Return (X, Y) of the center of cell containing provided text 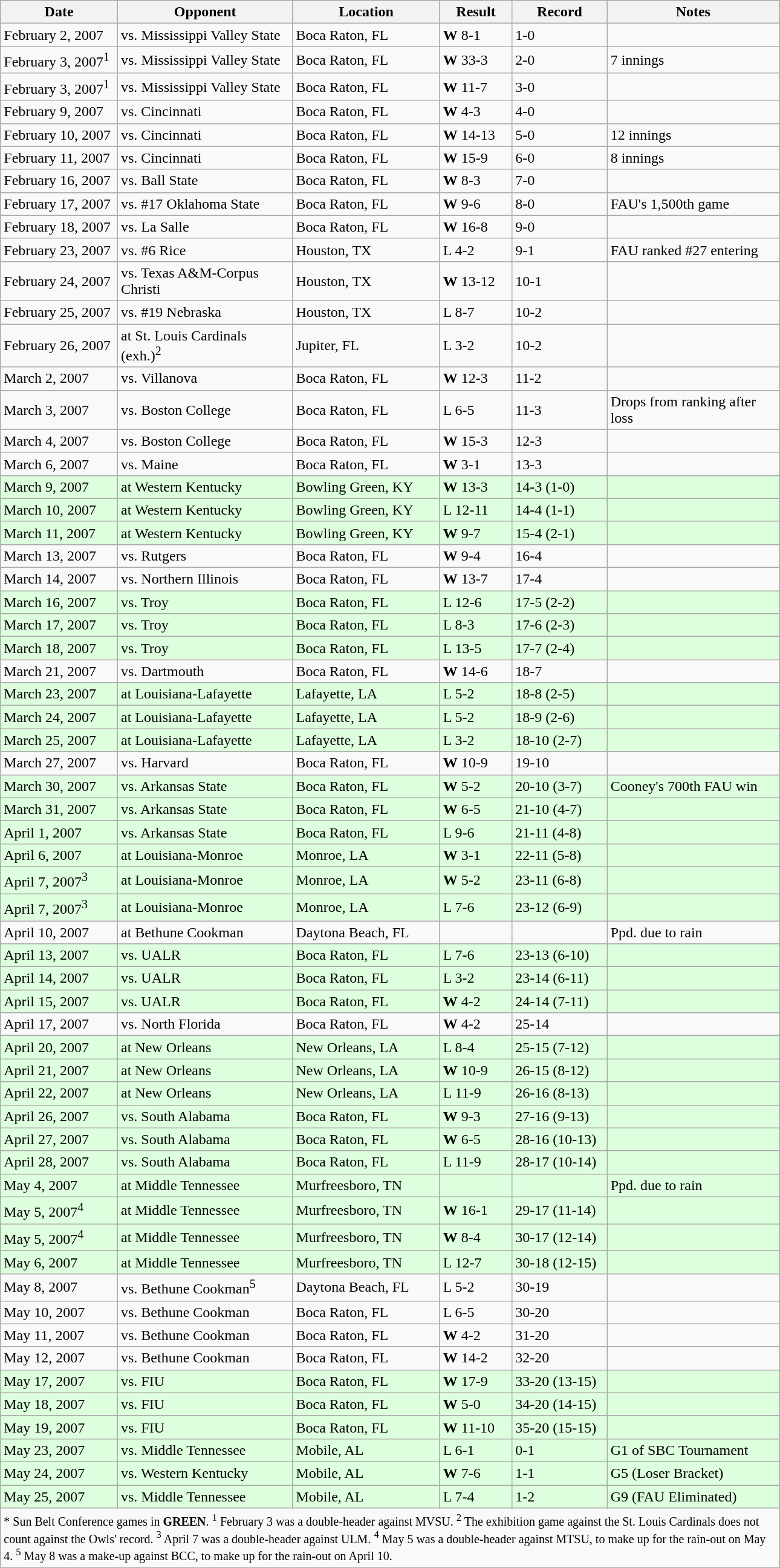
March 3, 2007 (59, 410)
11-3 (560, 410)
W 16-1 (476, 1211)
2-0 (560, 60)
May 10, 2007 (59, 1312)
February 9, 2007 (59, 112)
12-3 (560, 441)
L 8-7 (476, 312)
1-2 (560, 1497)
March 24, 2007 (59, 717)
at St. Louis Cardinals (exh.)2 (204, 346)
23-14 (6-11) (560, 978)
26-15 (8-12) (560, 1070)
vs. Villanova (204, 379)
5-0 (560, 135)
L 4-2 (476, 250)
W 13-3 (476, 487)
31-20 (560, 1335)
23-12 (6-9) (560, 907)
7-0 (560, 181)
4-0 (560, 112)
Record (560, 12)
6-0 (560, 158)
W 8-3 (476, 181)
March 23, 2007 (59, 694)
March 11, 2007 (59, 533)
April 6, 2007 (59, 855)
G9 (FAU Eliminated) (693, 1497)
25-15 (7-12) (560, 1047)
April 10, 2007 (59, 932)
April 26, 2007 (59, 1116)
9-0 (560, 227)
March 18, 2007 (59, 648)
May 11, 2007 (59, 1335)
May 4, 2007 (59, 1185)
FAU's 1,500th game (693, 204)
vs. Rutgers (204, 556)
February 25, 2007 (59, 312)
Location (366, 12)
May 23, 2007 (59, 1450)
Result (476, 12)
10-1 (560, 281)
vs. Northern Illinois (204, 579)
March 9, 2007 (59, 487)
W 15-9 (476, 158)
L 8-3 (476, 625)
April 27, 2007 (59, 1139)
February 16, 2007 (59, 181)
G5 (Loser Bracket) (693, 1473)
April 21, 2007 (59, 1070)
May 6, 2007 (59, 1262)
April 17, 2007 (59, 1024)
April 22, 2007 (59, 1093)
March 13, 2007 (59, 556)
February 17, 2007 (59, 204)
35-20 (15-15) (560, 1427)
May 12, 2007 (59, 1358)
0-1 (560, 1450)
18-8 (2-5) (560, 694)
L 8-4 (476, 1047)
30-19 (560, 1287)
March 2, 2007 (59, 379)
8 innings (693, 158)
21-11 (4-8) (560, 832)
FAU ranked #27 entering (693, 250)
W 7-6 (476, 1473)
vs. Dartmouth (204, 671)
February 10, 2007 (59, 135)
W 14-2 (476, 1358)
April 15, 2007 (59, 1001)
vs. North Florida (204, 1024)
W 14-6 (476, 671)
17-5 (2-2) (560, 602)
February 26, 2007 (59, 346)
March 21, 2007 (59, 671)
W 15-3 (476, 441)
at Bethune Cookman (204, 932)
30-17 (12-14) (560, 1237)
1-0 (560, 35)
February 2, 2007 (59, 35)
24-14 (7-11) (560, 1001)
April 14, 2007 (59, 978)
February 24, 2007 (59, 281)
L 9-6 (476, 832)
W 11-10 (476, 1427)
14-3 (1-0) (560, 487)
March 31, 2007 (59, 809)
17-7 (2-4) (560, 648)
March 25, 2007 (59, 740)
March 4, 2007 (59, 441)
vs. Bethune Cookman5 (204, 1287)
17-6 (2-3) (560, 625)
28-17 (10-14) (560, 1162)
Opponent (204, 12)
March 10, 2007 (59, 510)
30-20 (560, 1312)
April 20, 2007 (59, 1047)
Notes (693, 12)
12 innings (693, 135)
W 13-12 (476, 281)
L 12-7 (476, 1262)
18-10 (2-7) (560, 740)
Cooney's 700th FAU win (693, 786)
17-4 (560, 579)
Drops from ranking after loss (693, 410)
30-18 (12-15) (560, 1262)
W 12-3 (476, 379)
34-20 (14-15) (560, 1404)
21-10 (4-7) (560, 809)
G1 of SBC Tournament (693, 1450)
19-10 (560, 763)
vs. #17 Oklahoma State (204, 204)
29-17 (11-14) (560, 1211)
W 9-3 (476, 1116)
33-20 (13-15) (560, 1381)
April 1, 2007 (59, 832)
vs. Harvard (204, 763)
February 11, 2007 (59, 158)
32-20 (560, 1358)
8-0 (560, 204)
13-3 (560, 464)
February 23, 2007 (59, 250)
March 6, 2007 (59, 464)
May 17, 2007 (59, 1381)
W 9-4 (476, 556)
vs. #19 Nebraska (204, 312)
W 9-7 (476, 533)
W 33-3 (476, 60)
May 25, 2007 (59, 1497)
9-1 (560, 250)
18-7 (560, 671)
April 28, 2007 (59, 1162)
March 16, 2007 (59, 602)
March 14, 2007 (59, 579)
May 8, 2007 (59, 1287)
L 6-1 (476, 1450)
May 19, 2007 (59, 1427)
3-0 (560, 87)
W 5-0 (476, 1404)
W 4-3 (476, 112)
vs. Ball State (204, 181)
April 13, 2007 (59, 955)
W 13-7 (476, 579)
25-14 (560, 1024)
Jupiter, FL (366, 346)
W 9-6 (476, 204)
23-11 (6-8) (560, 880)
7 innings (693, 60)
W 8-1 (476, 35)
vs. Western Kentucky (204, 1473)
March 30, 2007 (59, 786)
18-9 (2-6) (560, 717)
W 8-4 (476, 1237)
1-1 (560, 1473)
W 16-8 (476, 227)
March 17, 2007 (59, 625)
Date (59, 12)
May 18, 2007 (59, 1404)
20-10 (3-7) (560, 786)
16-4 (560, 556)
23-13 (6-10) (560, 955)
W 11-7 (476, 87)
vs. Texas A&M-Corpus Christi (204, 281)
March 27, 2007 (59, 763)
February 18, 2007 (59, 227)
22-11 (5-8) (560, 855)
W 14-13 (476, 135)
L 13-5 (476, 648)
15-4 (2-1) (560, 533)
26-16 (8-13) (560, 1093)
L 12-6 (476, 602)
28-16 (10-13) (560, 1139)
May 24, 2007 (59, 1473)
vs. Maine (204, 464)
11-2 (560, 379)
L 12-11 (476, 510)
vs. #6 Rice (204, 250)
W 17-9 (476, 1381)
vs. La Salle (204, 227)
L 7-4 (476, 1497)
14-4 (1-1) (560, 510)
27-16 (9-13) (560, 1116)
